Scan for the cell matching the given text and deliver its (X, Y) coordinate at center. 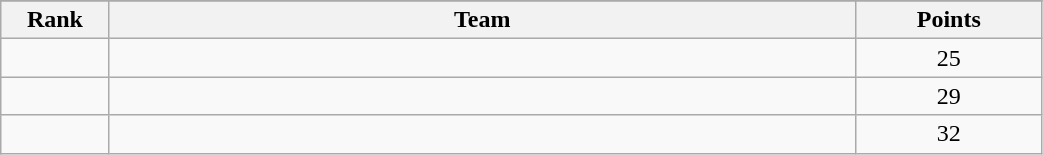
25 (948, 58)
Team (482, 20)
Rank (55, 20)
32 (948, 134)
29 (948, 96)
Points (948, 20)
